Capture the cell that displays the provided text and extract its [x, y] central coordinate. 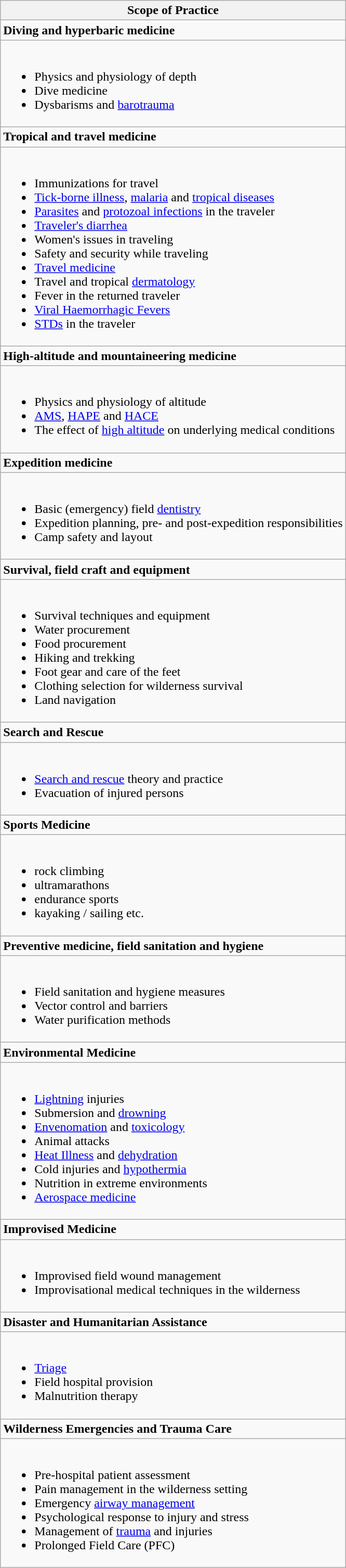
TriageField hospital provisionMalnutrition therapy [173, 1376]
Wilderness Emergencies and Trauma Care [173, 1429]
Physics and physiology of depthDive medicineDysbarisms and barotrauma [173, 83]
Physics and physiology of altitudeAMS, HAPE and HACEThe effect of high altitude on underlying medical conditions [173, 409]
Preventive medicine, field sanitation and hygiene [173, 946]
Scope of Practice [173, 10]
Disaster and Humanitarian Assistance [173, 1322]
Search and Rescue [173, 732]
Basic (emergency) field dentistryExpedition planning, pre- and post-expedition responsibilitiesCamp safety and layout [173, 516]
Search and rescue theory and practiceEvacuation of injured persons [173, 778]
Environmental Medicine [173, 1052]
Tropical and travel medicine [173, 137]
Diving and hyperbaric medicine [173, 30]
High-altitude and mountaineering medicine [173, 356]
Sports Medicine [173, 825]
rock climbingultramarathonsendurance sportskayaking / sailing etc. [173, 885]
Survival, field craft and equipment [173, 569]
Field sanitation and hygiene measuresVector control and barriersWater purification methods [173, 999]
Improvised Medicine [173, 1229]
Expedition medicine [173, 462]
Improvised field wound managementImprovisational medical techniques in the wilderness [173, 1276]
